Find where the given text appears and provide that cell's center as [x, y] coordinate. 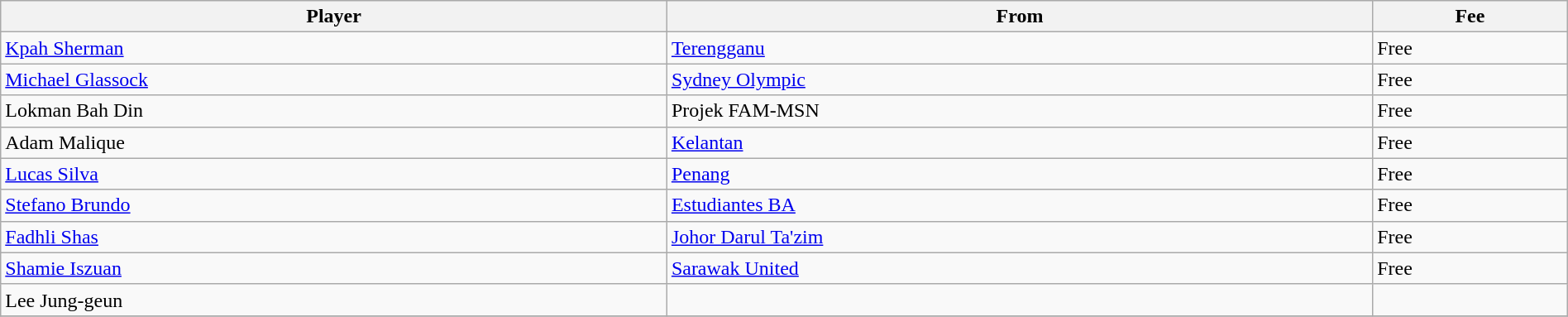
Fee [1470, 17]
Lokman Bah Din [334, 111]
Sydney Olympic [1019, 79]
Michael Glassock [334, 79]
Penang [1019, 174]
Adam Malique [334, 142]
Lucas Silva [334, 174]
Stefano Brundo [334, 205]
From [1019, 17]
Player [334, 17]
Kpah Sherman [334, 48]
Terengganu [1019, 48]
Projek FAM-MSN [1019, 111]
Kelantan [1019, 142]
Sarawak United [1019, 268]
Estudiantes BA [1019, 205]
Shamie Iszuan [334, 268]
Lee Jung-geun [334, 300]
Johor Darul Ta'zim [1019, 237]
Fadhli Shas [334, 237]
